Search for the cell housing the specified text and yield its [X, Y] center coordinate. 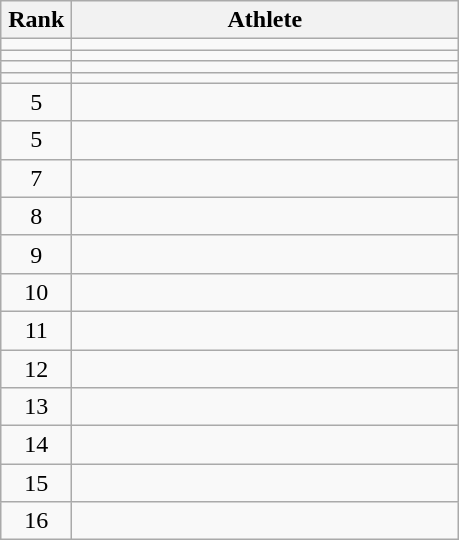
15 [36, 483]
16 [36, 521]
7 [36, 178]
9 [36, 254]
Athlete [265, 20]
Rank [36, 20]
12 [36, 369]
11 [36, 330]
14 [36, 445]
10 [36, 292]
8 [36, 216]
13 [36, 407]
